For the text-containing cell, return its midpoint in [X, Y] coordinate format. 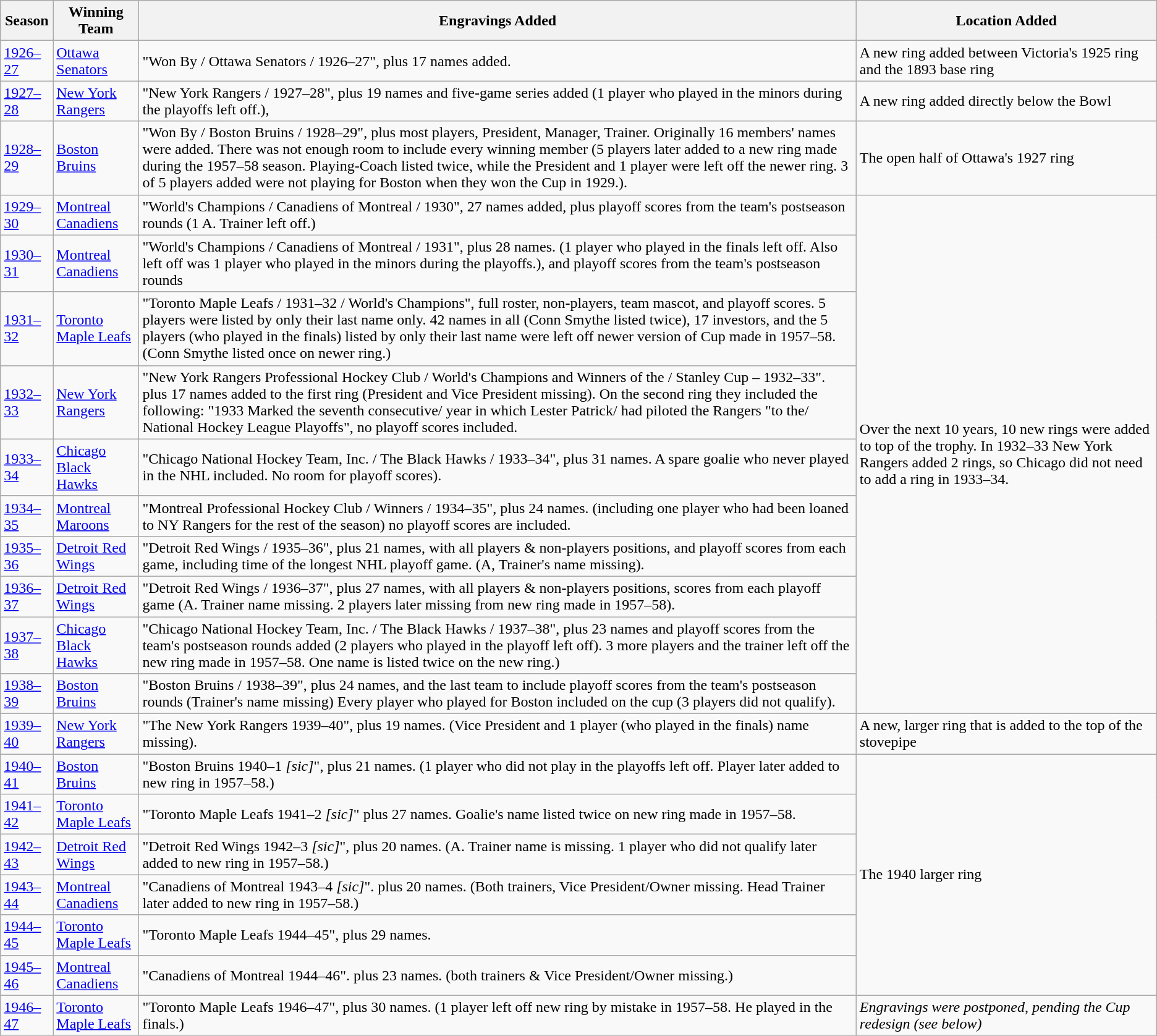
Location Added [1006, 21]
Engravings were postponed, pending the Cup redesign (see below) [1006, 1015]
Ottawa Senators [96, 61]
A new ring added between Victoria's 1925 ring and the 1893 base ring [1006, 61]
"The New York Rangers 1939–40", plus 19 names. (Vice President and 1 player (who played in the finals) name missing). [498, 734]
1937–38 [27, 645]
1934–35 [27, 516]
"Toronto Maple Leafs 1944–45", plus 29 names. [498, 935]
A new, larger ring that is added to the top of the stovepipe [1006, 734]
The open half of Ottawa's 1927 ring [1006, 158]
"New York Rangers / 1927–28", plus 19 names and five-game series added (1 player who played in the minors during the playoffs left off.), [498, 101]
1939–40 [27, 734]
"Canadiens of Montreal 1944–46". plus 23 names. (both trainers & Vice President/Owner missing.) [498, 975]
1938–39 [27, 694]
"Canadiens of Montreal 1943–4 [sic]". plus 20 names. (Both trainers, Vice President/Owner missing. Head Trainer later added to new ring in 1957–58.) [498, 895]
1940–41 [27, 774]
1931–32 [27, 329]
1936–37 [27, 596]
1946–47 [27, 1015]
1945–46 [27, 975]
1933–34 [27, 467]
Montreal Maroons [96, 516]
A new ring added directly below the Bowl [1006, 101]
1926–27 [27, 61]
Season [27, 21]
1935–36 [27, 556]
Engravings Added [498, 21]
"Detroit Red Wings 1942–3 [sic]", plus 20 names. (A. Trainer name is missing. 1 player who did not qualify later added to new ring in 1957–58.) [498, 854]
1929–30 [27, 215]
"Toronto Maple Leafs 1941–2 [sic]" plus 27 names. Goalie's name listed twice on new ring made in 1957–58. [498, 815]
1942–43 [27, 854]
1932–33 [27, 402]
"World's Champions / Canadiens of Montreal / 1930", 27 names added, plus playoff scores from the team's postseason rounds (1 A. Trainer left off.) [498, 215]
1943–44 [27, 895]
1944–45 [27, 935]
1941–42 [27, 815]
Winning Team [96, 21]
"Toronto Maple Leafs 1946–47", plus 30 names. (1 player left off new ring by mistake in 1957–58. He played in the finals.) [498, 1015]
1930–31 [27, 263]
"Boston Bruins 1940–1 [sic]", plus 21 names. (1 player who did not play in the playoffs left off. Player later added to new ring in 1957–58.) [498, 774]
1928–29 [27, 158]
1927–28 [27, 101]
"Won By / Ottawa Senators / 1926–27", plus 17 names added. [498, 61]
The 1940 larger ring [1006, 875]
